Search for the cell housing the specified text and yield its (X, Y) center coordinate. 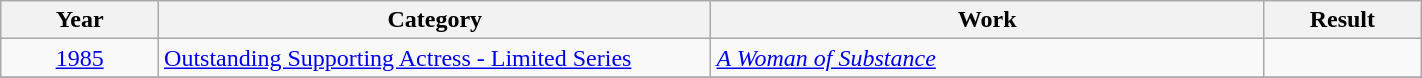
Outstanding Supporting Actress - Limited Series (435, 58)
Result (1342, 20)
A Woman of Substance (987, 58)
Year (80, 20)
Category (435, 20)
Work (987, 20)
1985 (80, 58)
